Return the (X, Y) coordinate for the center point of the cell that contains the specified text.  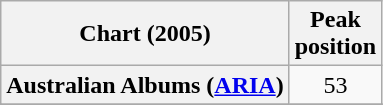
Peakposition (335, 34)
Australian Albums (ARIA) (145, 85)
Chart (2005) (145, 34)
53 (335, 85)
